Detect which cell encompasses the target text, then output its [X, Y] center coordinate. 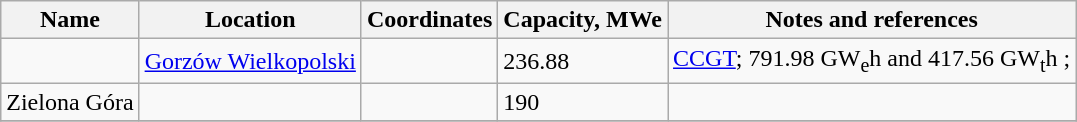
Coordinates [429, 20]
Zielona Góra [70, 102]
Location [250, 20]
Name [70, 20]
Gorzów Wielkopolski [250, 61]
236.88 [583, 61]
Capacity, MWe [583, 20]
CCGT; 791.98 GWeh and 417.56 GWth ; [872, 61]
Notes and references [872, 20]
190 [583, 102]
